Determine the (x, y) coordinate at the center of the cell enclosing the given text.  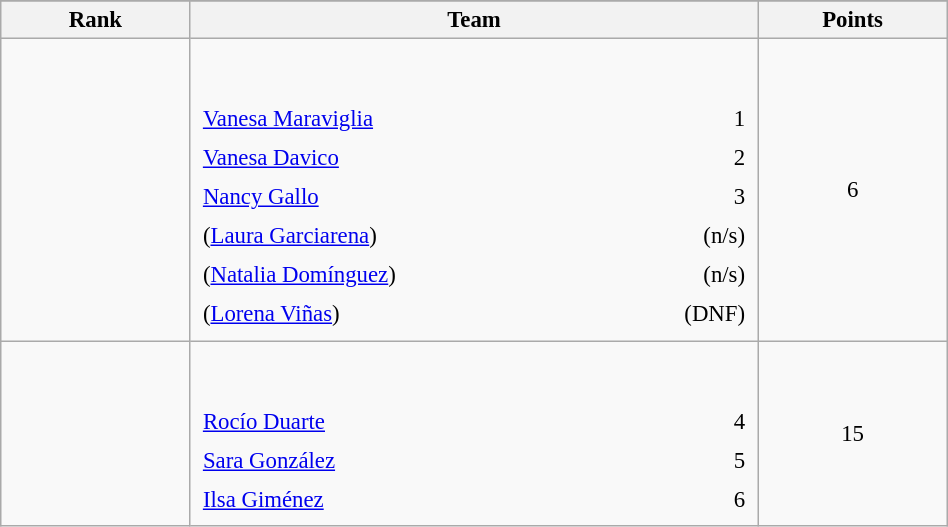
Vanesa Maraviglia (402, 119)
Rocío Duarte 4 Sara González 5 Ilsa Giménez 6 (474, 434)
2 (680, 158)
Nancy Gallo (402, 197)
Rank (96, 20)
15 (852, 434)
3 (680, 197)
Vanesa Davico (402, 158)
Rocío Duarte (438, 421)
(Laura Garciarena) (402, 236)
1 (680, 119)
Vanesa Maraviglia 1 Vanesa Davico 2 Nancy Gallo 3 (Laura Garciarena) (n/s) (Natalia Domínguez) (n/s) (Lorena Viñas) (DNF) (474, 190)
Ilsa Giménez (438, 499)
(Natalia Domínguez) (402, 275)
4 (714, 421)
5 (714, 460)
(Lorena Viñas) (402, 314)
(DNF) (680, 314)
Sara González (438, 460)
Team (474, 20)
Points (852, 20)
